Return [x, y] of the center of cell containing provided text 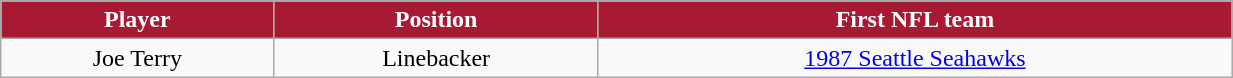
Linebacker [436, 58]
Player [138, 20]
Joe Terry [138, 58]
First NFL team [914, 20]
1987 Seattle Seahawks [914, 58]
Position [436, 20]
